Scan for the cell matching the given text and deliver its [x, y] coordinate at center. 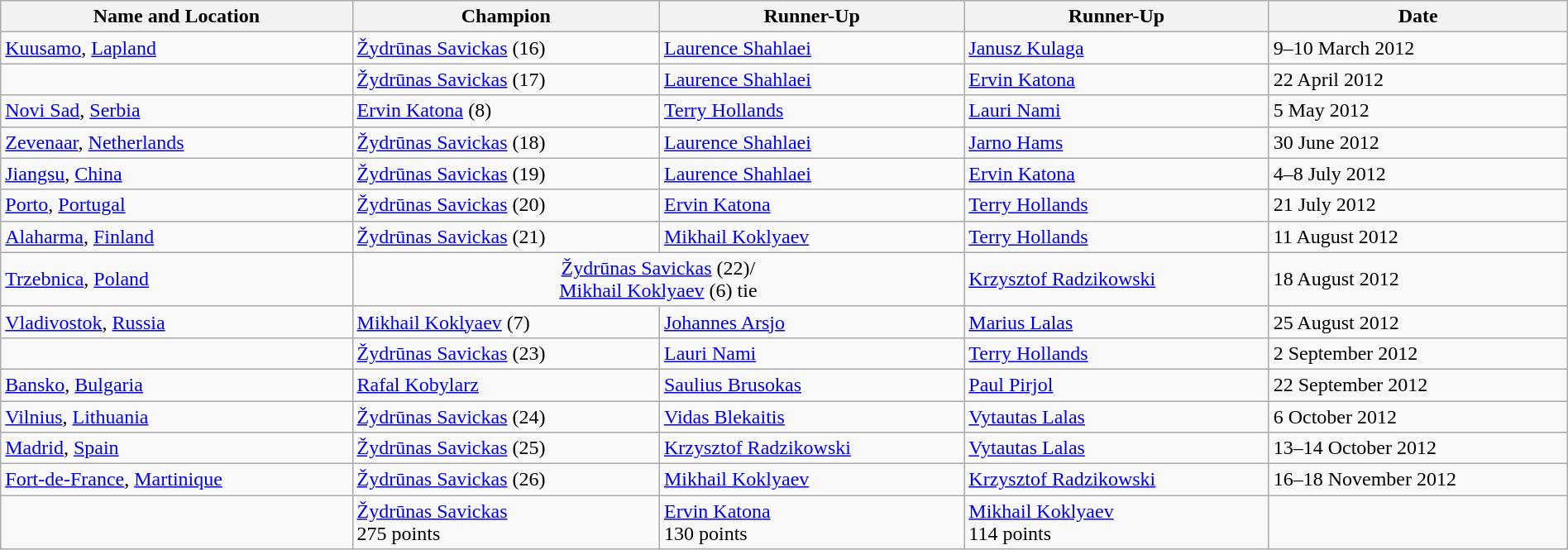
Žydrūnas Savickas (19) [506, 174]
Novi Sad, Serbia [177, 111]
Žydrūnas Savickas (17) [506, 79]
Žydrūnas Savickas (23) [506, 353]
2 September 2012 [1417, 353]
Ervin Katona 130 points [811, 523]
16–18 November 2012 [1417, 480]
Madrid, Spain [177, 448]
Mikhail Koklyaev (7) [506, 322]
Fort-de-France, Martinique [177, 480]
Jarno Hams [1116, 142]
Žydrūnas Savickas (25) [506, 448]
Vilnius, Lithuania [177, 416]
Bansko, Bulgaria [177, 385]
Janusz Kulaga [1116, 48]
Kuusamo, Lapland [177, 48]
Jiangsu, China [177, 174]
Žydrūnas Savickas (18) [506, 142]
Ervin Katona (8) [506, 111]
22 April 2012 [1417, 79]
Vladivostok, Russia [177, 322]
22 September 2012 [1417, 385]
Name and Location [177, 17]
Zevenaar, Netherlands [177, 142]
Žydrūnas Savickas 275 points [506, 523]
Žydrūnas Savickas (22)/ Mikhail Koklyaev (6) tie [658, 280]
Alaharma, Finland [177, 237]
9–10 March 2012 [1417, 48]
6 October 2012 [1417, 416]
21 July 2012 [1417, 205]
Rafal Kobylarz [506, 385]
Mikhail Koklyaev 114 points [1116, 523]
Žydrūnas Savickas (21) [506, 237]
Vidas Blekaitis [811, 416]
18 August 2012 [1417, 280]
Žydrūnas Savickas (24) [506, 416]
Žydrūnas Savickas (20) [506, 205]
13–14 October 2012 [1417, 448]
5 May 2012 [1417, 111]
Johannes Arsjo [811, 322]
Champion [506, 17]
4–8 July 2012 [1417, 174]
Marius Lalas [1116, 322]
25 August 2012 [1417, 322]
Žydrūnas Savickas (16) [506, 48]
Date [1417, 17]
Saulius Brusokas [811, 385]
Trzebnica, Poland [177, 280]
Paul Pirjol [1116, 385]
30 June 2012 [1417, 142]
Porto, Portugal [177, 205]
Žydrūnas Savickas (26) [506, 480]
11 August 2012 [1417, 237]
